Find where the given text appears and provide that cell's center as [x, y] coordinate. 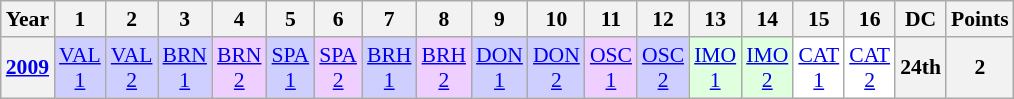
10 [556, 19]
8 [444, 19]
5 [291, 19]
14 [767, 19]
Year [28, 19]
11 [611, 19]
OSC1 [611, 68]
2009 [28, 68]
CAT2 [870, 68]
IMO2 [767, 68]
DON1 [500, 68]
VAL2 [132, 68]
12 [663, 19]
9 [500, 19]
BRN2 [240, 68]
VAL1 [80, 68]
13 [715, 19]
6 [338, 19]
3 [186, 19]
Points [980, 19]
BRN1 [186, 68]
16 [870, 19]
BRH2 [444, 68]
DON2 [556, 68]
BRH1 [390, 68]
4 [240, 19]
OSC2 [663, 68]
1 [80, 19]
DC [920, 19]
24th [920, 68]
IMO1 [715, 68]
SPA2 [338, 68]
7 [390, 19]
15 [818, 19]
CAT1 [818, 68]
SPA1 [291, 68]
